Output the (x, y) coordinate of the center of the cell containing the given text.  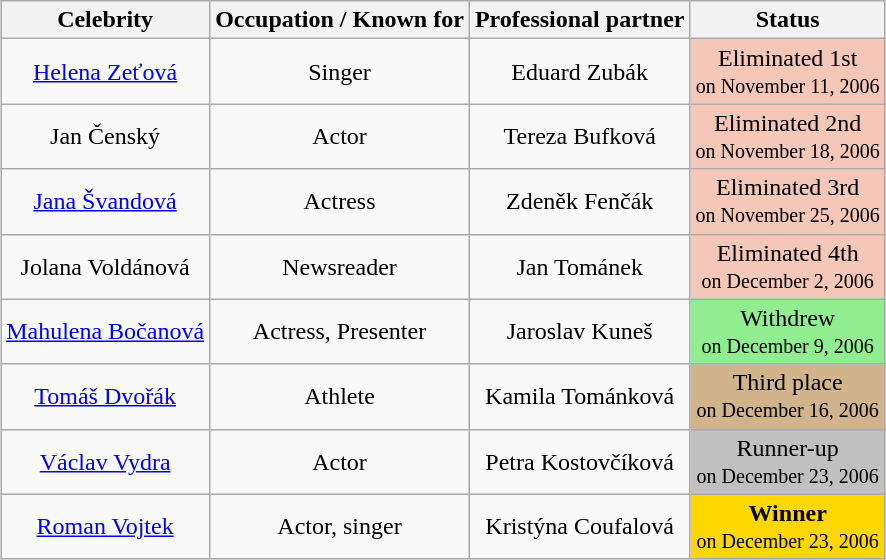
Runner-upon December 23, 2006 (788, 462)
Professional partner (580, 20)
Jaroslav Kuneš (580, 332)
Roman Vojtek (106, 526)
Withdrewon December 9, 2006 (788, 332)
Václav Vydra (106, 462)
Jan Tománek (580, 266)
Eduard Zubák (580, 72)
Tereza Bufková (580, 136)
Third placeon December 16, 2006 (788, 396)
Kamila Tománková (580, 396)
Tomáš Dvořák (106, 396)
Mahulena Bočanová (106, 332)
Petra Kostovčíková (580, 462)
Status (788, 20)
Eliminated 3rdon November 25, 2006 (788, 202)
Jan Čenský (106, 136)
Athlete (340, 396)
Actor, singer (340, 526)
Eliminated 1ston November 11, 2006 (788, 72)
Celebrity (106, 20)
Winner on December 23, 2006 (788, 526)
Actress (340, 202)
Newsreader (340, 266)
Eliminated 2ndon November 18, 2006 (788, 136)
Kristýna Coufalová (580, 526)
Eliminated 4thon December 2, 2006 (788, 266)
Singer (340, 72)
Occupation / Known for (340, 20)
Actress, Presenter (340, 332)
Jana Švandová (106, 202)
Helena Zeťová (106, 72)
Zdeněk Fenčák (580, 202)
Jolana Voldánová (106, 266)
